For the text-containing cell, return its midpoint in (x, y) coordinate format. 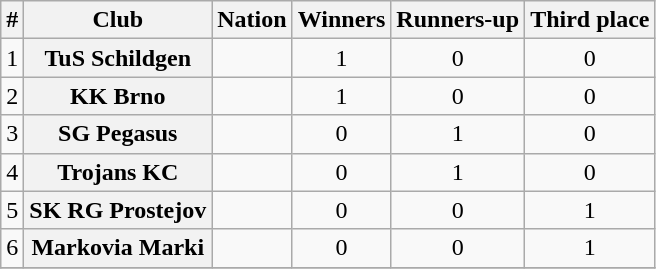
Winners (342, 20)
Markovia Marki (118, 248)
5 (12, 210)
Trojans KC (118, 172)
6 (12, 248)
Third place (590, 20)
SG Pegasus (118, 134)
Club (118, 20)
SK RG Prostejov (118, 210)
2 (12, 96)
Runners-up (458, 20)
TuS Schildgen (118, 58)
# (12, 20)
KK Brno (118, 96)
4 (12, 172)
Nation (252, 20)
3 (12, 134)
